For the text-containing cell, return its midpoint in (X, Y) coordinate format. 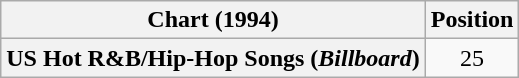
Chart (1994) (213, 20)
US Hot R&B/Hip-Hop Songs (Billboard) (213, 58)
25 (472, 58)
Position (472, 20)
